Find where the given text appears and provide that cell's center as [X, Y] coordinate. 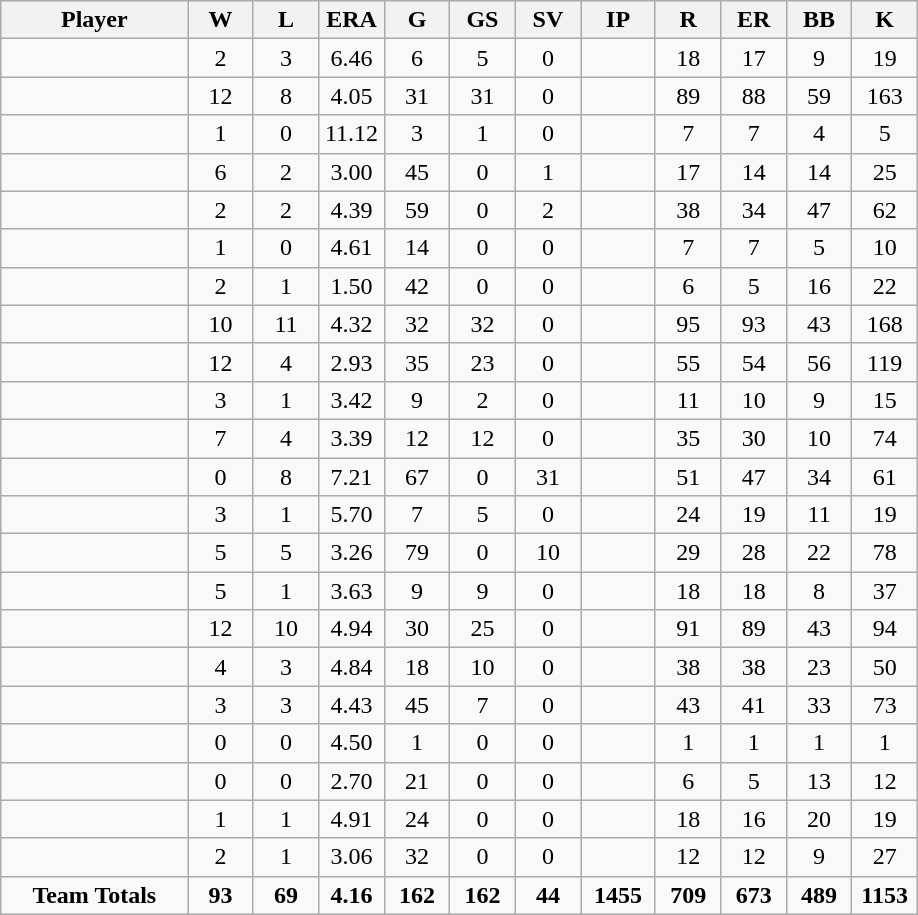
4.84 [352, 667]
27 [885, 857]
79 [416, 553]
W [220, 20]
4.91 [352, 819]
IP [618, 20]
673 [754, 895]
1455 [618, 895]
4.32 [352, 324]
119 [885, 362]
L [286, 20]
ERA [352, 20]
BB [818, 20]
ER [754, 20]
SV [548, 20]
6.46 [352, 58]
4.16 [352, 895]
4.61 [352, 248]
41 [754, 705]
3.00 [352, 172]
3.06 [352, 857]
489 [818, 895]
Player [94, 20]
67 [416, 477]
69 [286, 895]
3.39 [352, 438]
R [688, 20]
74 [885, 438]
56 [818, 362]
168 [885, 324]
20 [818, 819]
33 [818, 705]
1.50 [352, 286]
11.12 [352, 134]
GS [482, 20]
54 [754, 362]
2.70 [352, 781]
44 [548, 895]
28 [754, 553]
51 [688, 477]
4.05 [352, 96]
73 [885, 705]
4.50 [352, 743]
94 [885, 629]
4.39 [352, 210]
Team Totals [94, 895]
4.43 [352, 705]
78 [885, 553]
42 [416, 286]
55 [688, 362]
61 [885, 477]
5.70 [352, 515]
7.21 [352, 477]
K [885, 20]
91 [688, 629]
709 [688, 895]
163 [885, 96]
2.93 [352, 362]
88 [754, 96]
13 [818, 781]
29 [688, 553]
62 [885, 210]
95 [688, 324]
1153 [885, 895]
3.26 [352, 553]
37 [885, 591]
3.42 [352, 400]
21 [416, 781]
50 [885, 667]
3.63 [352, 591]
G [416, 20]
15 [885, 400]
4.94 [352, 629]
